Detect which cell encompasses the target text, then output its [x, y] center coordinate. 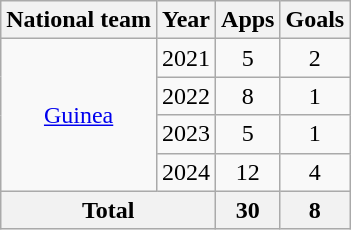
Year [186, 20]
Apps [248, 20]
2022 [186, 96]
Total [108, 210]
12 [248, 172]
2023 [186, 134]
30 [248, 210]
National team [79, 20]
2024 [186, 172]
2 [315, 58]
2021 [186, 58]
4 [315, 172]
Goals [315, 20]
Guinea [79, 115]
